Identify which cell holds the provided text, then report its [X, Y] central coordinate. 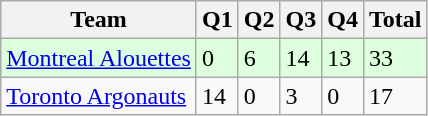
Q1 [217, 20]
Total [395, 20]
Toronto Argonauts [99, 96]
17 [395, 96]
Q3 [301, 20]
Montreal Alouettes [99, 58]
33 [395, 58]
Q4 [343, 20]
13 [343, 58]
3 [301, 96]
6 [259, 58]
Q2 [259, 20]
Team [99, 20]
